Search for the cell housing the specified text and yield its [x, y] center coordinate. 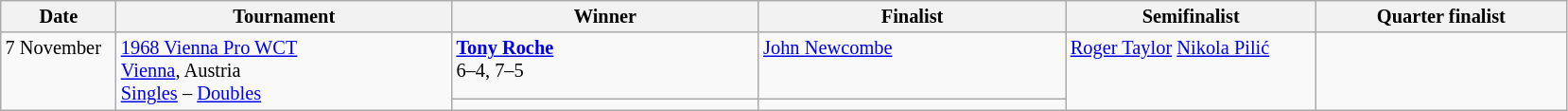
7 November [59, 71]
Date [59, 16]
Finalist [912, 16]
Tony Roche6–4, 7–5 [605, 65]
1968 Vienna Pro WCT Vienna, AustriaSingles – Doubles [284, 71]
Tournament [284, 16]
Semifinalist [1192, 16]
Quarter finalist [1441, 16]
Roger Taylor Nikola Pilić [1192, 71]
John Newcombe [912, 65]
Winner [605, 16]
